Identify which cell holds the provided text, then report its [X, Y] central coordinate. 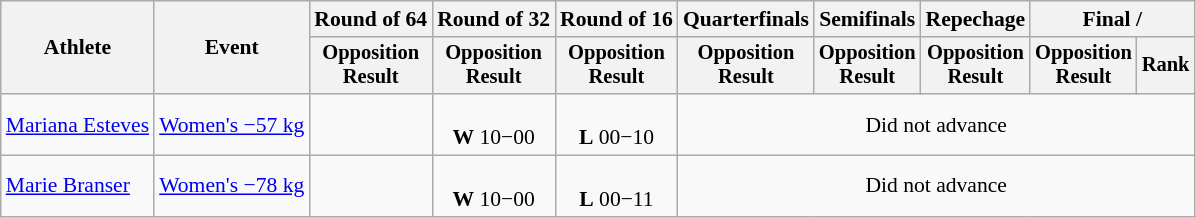
Mariana Esteves [78, 124]
L 00−11 [616, 186]
Round of 64 [370, 19]
Athlete [78, 48]
Women's −57 kg [232, 124]
Repechage [976, 19]
Round of 16 [616, 19]
Rank [1166, 66]
L 00−10 [616, 124]
Final / [1112, 19]
Event [232, 48]
Quarterfinals [746, 19]
Semifinals [868, 19]
Round of 32 [494, 19]
Women's −78 kg [232, 186]
Marie Branser [78, 186]
